For the text-containing cell, return its midpoint in [x, y] coordinate format. 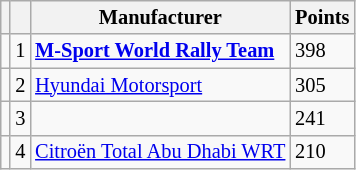
Manufacturer [160, 17]
M-Sport World Rally Team [160, 51]
Points [322, 17]
398 [322, 51]
Citroën Total Abu Dhabi WRT [160, 152]
210 [322, 152]
4 [20, 152]
1 [20, 51]
2 [20, 85]
241 [322, 118]
305 [322, 85]
Hyundai Motorsport [160, 85]
3 [20, 118]
